Output the [X, Y] coordinate of the center of the cell containing the given text.  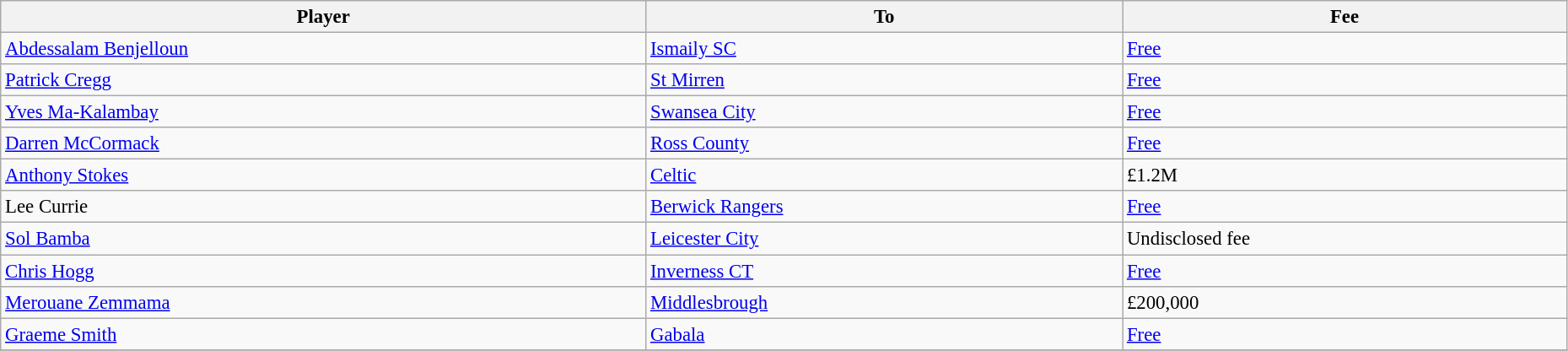
Merouane Zemmama [324, 302]
Patrick Cregg [324, 80]
Abdessalam Benjelloun [324, 49]
Swansea City [884, 112]
Berwick Rangers [884, 207]
Lee Currie [324, 207]
Undisclosed fee [1344, 239]
Middlesbrough [884, 302]
£200,000 [1344, 302]
Yves Ma-Kalambay [324, 112]
Sol Bamba [324, 239]
Celtic [884, 175]
To [884, 17]
Ross County [884, 143]
Anthony Stokes [324, 175]
Player [324, 17]
Leicester City [884, 239]
Chris Hogg [324, 271]
Gabala [884, 334]
Inverness CT [884, 271]
St Mirren [884, 80]
Ismaily SC [884, 49]
Graeme Smith [324, 334]
£1.2M [1344, 175]
Fee [1344, 17]
Darren McCormack [324, 143]
